From the cell containing the given text, extract its center point as (x, y) coordinate. 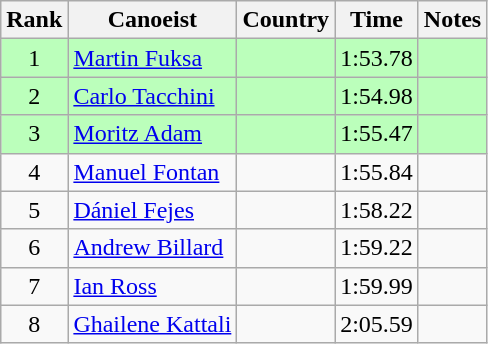
Country (286, 20)
Rank (34, 20)
Ghailene Kattali (152, 324)
1:59.99 (377, 286)
Canoeist (152, 20)
3 (34, 134)
8 (34, 324)
1 (34, 58)
5 (34, 210)
Moritz Adam (152, 134)
1:55.84 (377, 172)
1:53.78 (377, 58)
4 (34, 172)
Dániel Fejes (152, 210)
Notes (452, 20)
Martin Fuksa (152, 58)
2:05.59 (377, 324)
7 (34, 286)
Manuel Fontan (152, 172)
Ian Ross (152, 286)
Time (377, 20)
Carlo Tacchini (152, 96)
1:58.22 (377, 210)
1:54.98 (377, 96)
Andrew Billard (152, 248)
1:55.47 (377, 134)
6 (34, 248)
2 (34, 96)
1:59.22 (377, 248)
